Pinpoint the cell where the given text exists, returning its [x, y] midpoint coordinate. 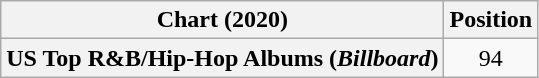
Position [491, 20]
Chart (2020) [222, 20]
US Top R&B/Hip-Hop Albums (Billboard) [222, 58]
94 [491, 58]
